Provide the [x, y] coordinate of the cell's center where the given text is located.  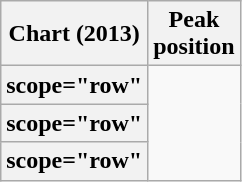
Chart (2013) [74, 34]
Peakposition [194, 34]
